Return the [X, Y] coordinate for the center point of the cell that contains the specified text.  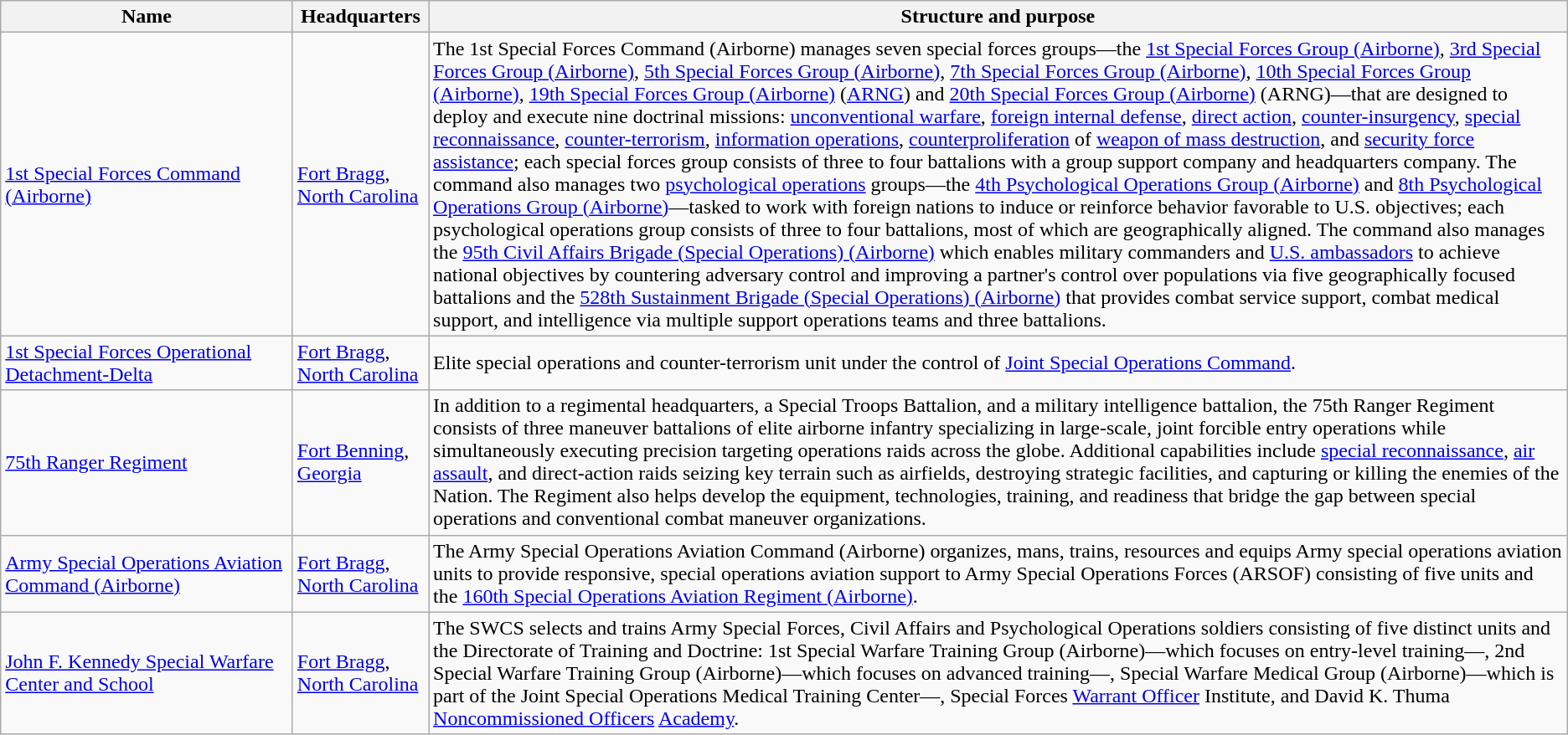
Elite special operations and counter-terrorism unit under the control of Joint Special Operations Command. [998, 363]
1st Special Forces Command (Airborne) [147, 184]
Name [147, 17]
75th Ranger Regiment [147, 462]
Fort Benning, Georgia [360, 462]
Army Special Operations Aviation Command (Airborne) [147, 573]
Structure and purpose [998, 17]
Headquarters [360, 17]
John F. Kennedy Special Warfare Center and School [147, 673]
1st Special Forces Operational Detachment-Delta [147, 363]
